Find where the given text appears and provide that cell's center as [X, Y] coordinate. 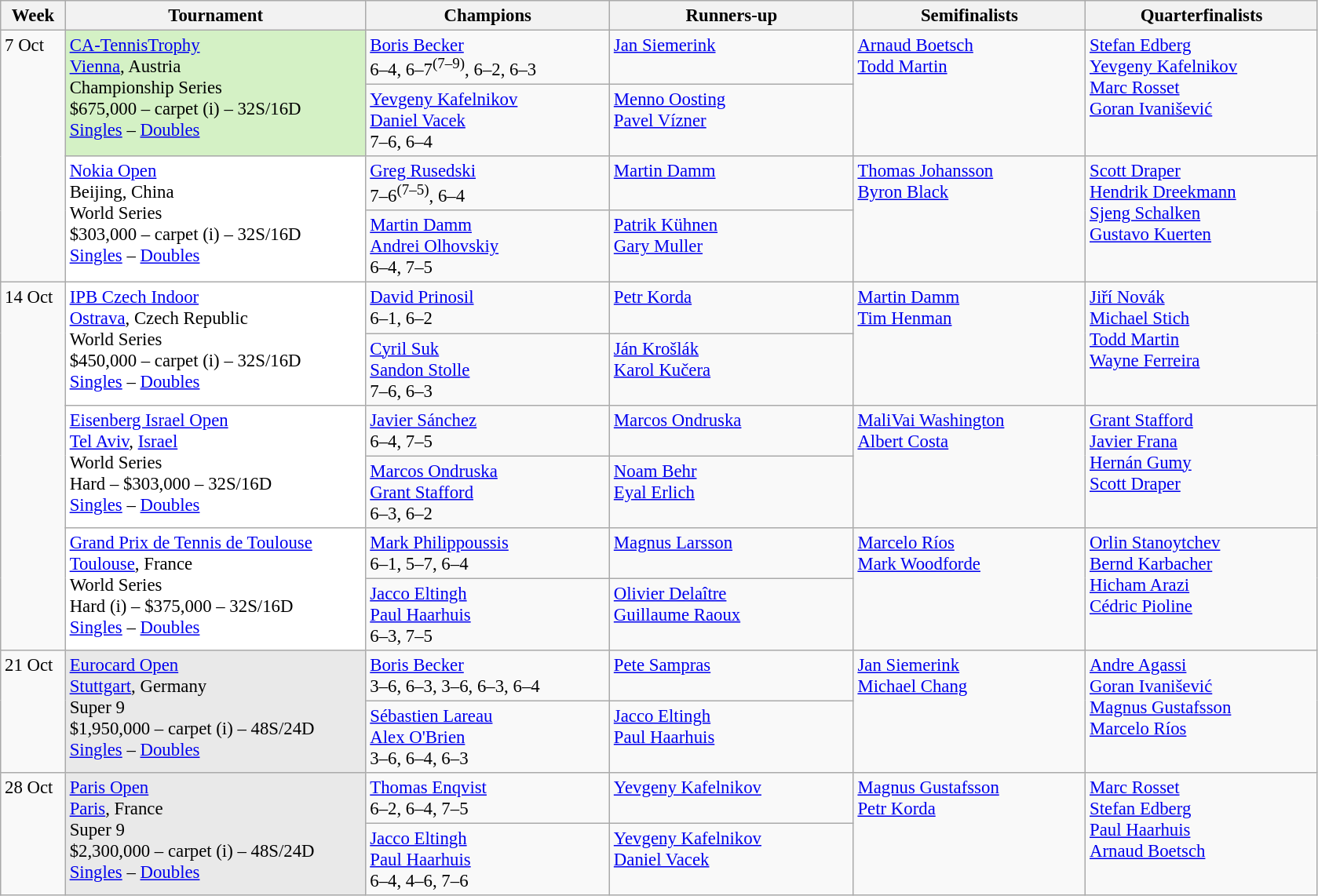
David Prinosil 6–1, 6–2 [488, 308]
Tournament [215, 16]
Noam Behr Eyal Erlich [732, 492]
Boris Becker 3–6, 6–3, 3–6, 6–3, 6–4 [488, 676]
IPB Czech Indoor Ostrava, Czech RepublicWorld Series$450,000 – carpet (i) – 32S/16DSingles – Doubles [215, 344]
Jacco Eltingh Paul Haarhuis 6–4, 4–6, 7–6 [488, 859]
Menno Oosting Pavel Vízner [732, 121]
Jan Siemerink Michael Chang [969, 712]
Yevgeny Kafelnikov [732, 799]
Thomas Johansson Byron Black [969, 220]
28 Oct [33, 834]
Magnus Larsson [732, 552]
Petr Korda [732, 308]
Yevgeny Kafelnikov Daniel Vacek [732, 859]
Thomas Enqvist 6–2, 6–4, 7–5 [488, 799]
Pete Sampras [732, 676]
Ján Krošlák Karol Kučera [732, 370]
Semifinalists [969, 16]
Boris Becker 6–4, 6–7(7–9), 6–2, 6–3 [488, 58]
Marcos Ondruska [732, 430]
Runners-up [732, 16]
Grant Stafford Javier Frana Hernán Gumy Scott Draper [1202, 466]
Greg Rusedski 7–6(7–5), 6–4 [488, 184]
Marc Rosset Stefan Edberg Paul Haarhuis Arnaud Boetsch [1202, 834]
Magnus Gustafsson Petr Korda [969, 834]
Scott Draper Hendrik Dreekmann Sjeng Schalken Gustavo Kuerten [1202, 220]
Champions [488, 16]
Marcos Ondruska Grant Stafford6–3, 6–2 [488, 492]
Cyril Suk Sandon Stolle 7–6, 6–3 [488, 370]
Marcelo Ríos Mark Woodforde [969, 588]
Jiří Novák Michael Stich Todd Martin Wayne Ferreira [1202, 344]
Jacco Eltingh Paul Haarhuis 6–3, 7–5 [488, 614]
Nokia Open Beijing, ChinaWorld Series$303,000 – carpet (i) – 32S/16DSingles – Doubles [215, 220]
Jan Siemerink [732, 58]
Jacco Eltingh Paul Haarhuis [732, 737]
Javier Sánchez 6–4, 7–5 [488, 430]
Olivier Delaître Guillaume Raoux [732, 614]
Martin Damm [732, 184]
Paris Open Paris, FranceSuper 9$2,300,000 – carpet (i) – 48S/24DSingles – Doubles [215, 834]
CA-TennisTrophy Vienna, AustriaChampionship Series$675,000 – carpet (i) – 32S/16DSingles – Doubles [215, 94]
Andre Agassi Goran Ivanišević Magnus Gustafsson Marcelo Ríos [1202, 712]
Stefan Edberg Yevgeny Kafelnikov Marc Rosset Goran Ivanišević [1202, 94]
Grand Prix de Tennis de Toulouse Toulouse, FranceWorld SeriesHard (i) – $375,000 – 32S/16DSingles – Doubles [215, 588]
Patrik Kühnen Gary Muller [732, 246]
14 Oct [33, 466]
Mark Philippoussis 6–1, 5–7, 6–4 [488, 552]
Sébastien Lareau Alex O'Brien 3–6, 6–4, 6–3 [488, 737]
Orlin Stanoytchev Bernd Karbacher Hicham Arazi Cédric Pioline [1202, 588]
Arnaud Boetsch Todd Martin [969, 94]
21 Oct [33, 712]
Eisenberg Israel Open Tel Aviv, IsraelWorld SeriesHard – $303,000 – 32S/16DSingles – Doubles [215, 466]
Martin Damm Andrei Olhovskiy 6–4, 7–5 [488, 246]
7 Oct [33, 157]
MaliVai Washington Albert Costa [969, 466]
Quarterfinalists [1202, 16]
Eurocard Open Stuttgart, GermanySuper 9$1,950,000 – carpet (i) – 48S/24DSingles – Doubles [215, 712]
Week [33, 16]
Yevgeny Kafelnikov Daniel Vacek 7–6, 6–4 [488, 121]
Martin Damm Tim Henman [969, 344]
